Detect which cell encompasses the target text, then output its (X, Y) center coordinate. 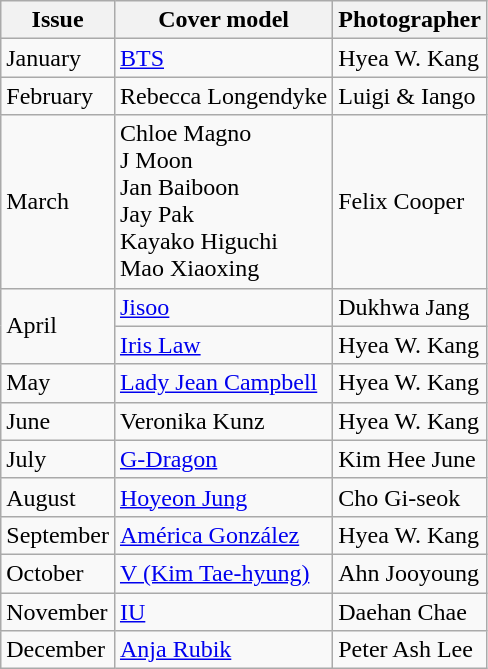
Chloe Magno J MoonJan Baiboon Jay PakKayako HiguchiMao Xiaoxing (223, 202)
Anja Rubik (223, 650)
November (58, 611)
June (58, 421)
August (58, 497)
February (58, 96)
Veronika Kunz (223, 421)
Kim Hee June (410, 459)
Photographer (410, 20)
July (58, 459)
América González (223, 535)
Cover model (223, 20)
Ahn Jooyoung (410, 573)
Felix Cooper (410, 202)
April (58, 326)
Lady Jean Campbell (223, 383)
May (58, 383)
Jisoo (223, 307)
V (Kim Tae-hyung) (223, 573)
G-Dragon (223, 459)
Luigi & Iango (410, 96)
Daehan Chae (410, 611)
Peter Ash Lee (410, 650)
Issue (58, 20)
Cho Gi-seok (410, 497)
January (58, 58)
December (58, 650)
BTS (223, 58)
Hoyeon Jung (223, 497)
IU (223, 611)
September (58, 535)
Rebecca Longendyke (223, 96)
Dukhwa Jang (410, 307)
October (58, 573)
March (58, 202)
Iris Law (223, 345)
